Locate the cell with the specified text and output its [X, Y] center coordinate. 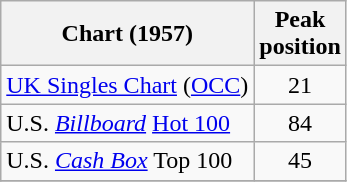
45 [300, 161]
UK Singles Chart (OCC) [128, 85]
Chart (1957) [128, 34]
U.S. Billboard Hot 100 [128, 123]
84 [300, 123]
U.S. Cash Box Top 100 [128, 161]
Peakposition [300, 34]
21 [300, 85]
